Return (X, Y) of the center of cell containing provided text 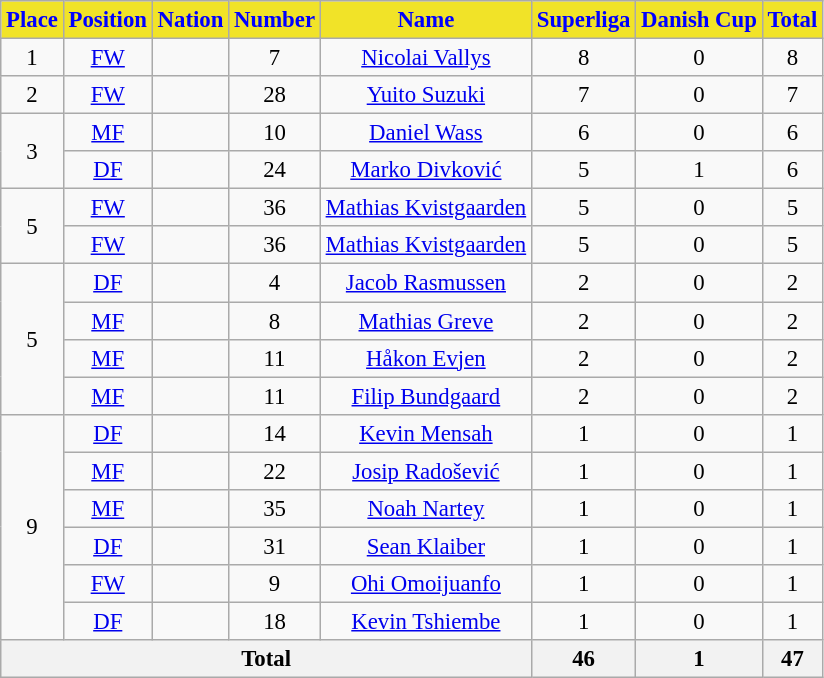
Jacob Rasmussen (426, 283)
Danish Cup (699, 20)
35 (275, 509)
22 (275, 471)
28 (275, 95)
Sean Klaiber (426, 546)
24 (275, 170)
Nation (190, 20)
Ohi Omoijuanfo (426, 584)
Kevin Mensah (426, 433)
Mathias Greve (426, 321)
Josip Radošević (426, 471)
Place (32, 20)
46 (583, 659)
47 (792, 659)
Nicolai Vallys (426, 58)
14 (275, 433)
18 (275, 621)
4 (275, 283)
Filip Bundgaard (426, 396)
Yuito Suzuki (426, 95)
3 (32, 152)
Kevin Tshiembe (426, 621)
Position (108, 20)
Number (275, 20)
Superliga (583, 20)
31 (275, 546)
Name (426, 20)
Noah Nartey (426, 509)
Håkon Evjen (426, 358)
Daniel Wass (426, 133)
Marko Divković (426, 170)
10 (275, 133)
